Determine the [X, Y] coordinate at the center of the cell enclosing the given text.  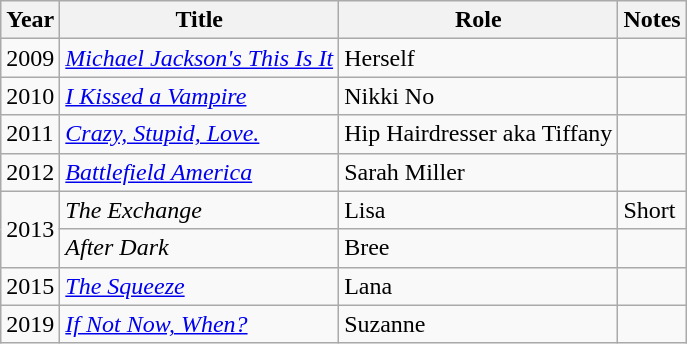
The Squeeze [200, 286]
After Dark [200, 248]
The Exchange [200, 210]
Year [30, 20]
Lana [478, 286]
Battlefield America [200, 172]
Notes [652, 20]
Michael Jackson's This Is It [200, 58]
2015 [30, 286]
2012 [30, 172]
If Not Now, When? [200, 324]
Bree [478, 248]
Lisa [478, 210]
Title [200, 20]
2011 [30, 134]
Sarah Miller [478, 172]
I Kissed a Vampire [200, 96]
Crazy, Stupid, Love. [200, 134]
Short [652, 210]
Suzanne [478, 324]
Nikki No [478, 96]
2009 [30, 58]
Herself [478, 58]
2010 [30, 96]
2013 [30, 229]
Role [478, 20]
Hip Hairdresser aka Tiffany [478, 134]
2019 [30, 324]
